Capture the cell that displays the provided text and extract its [X, Y] central coordinate. 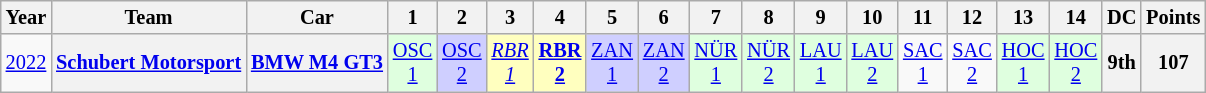
Team [148, 17]
11 [922, 17]
2 [462, 17]
NÜR1 [716, 63]
BMW M4 GT3 [317, 63]
RBR2 [560, 63]
7 [716, 17]
10 [872, 17]
14 [1076, 17]
Year [26, 17]
12 [972, 17]
SAC2 [972, 63]
4 [560, 17]
RBR1 [510, 63]
3 [510, 17]
LAU1 [821, 63]
6 [664, 17]
SAC1 [922, 63]
13 [1024, 17]
9 [821, 17]
107 [1173, 63]
ZAN2 [664, 63]
NÜR2 [768, 63]
LAU2 [872, 63]
2022 [26, 63]
Car [317, 17]
OSC2 [462, 63]
DC [1122, 17]
HOC2 [1076, 63]
HOC1 [1024, 63]
9th [1122, 63]
8 [768, 17]
ZAN1 [612, 63]
5 [612, 17]
1 [412, 17]
Points [1173, 17]
OSC1 [412, 63]
Schubert Motorsport [148, 63]
